Return [x, y] of the center of cell containing provided text 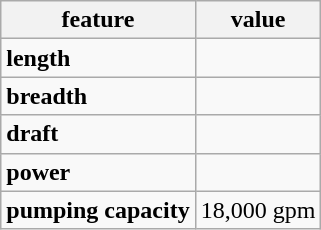
power [98, 172]
value [258, 20]
18,000 gpm [258, 210]
breadth [98, 96]
pumping capacity [98, 210]
length [98, 58]
draft [98, 134]
feature [98, 20]
